Find where the given text appears and provide that cell's center as [x, y] coordinate. 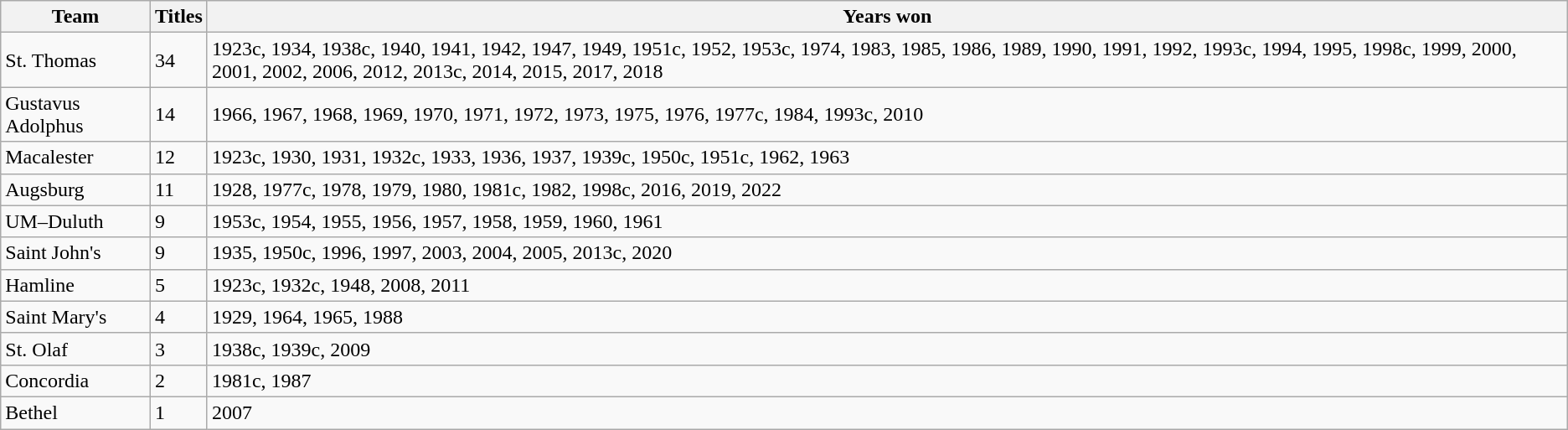
UM–Duluth [75, 221]
1923c, 1930, 1931, 1932c, 1933, 1936, 1937, 1939c, 1950c, 1951c, 1962, 1963 [887, 158]
1 [178, 412]
Saint Mary's [75, 317]
Years won [887, 17]
Team [75, 17]
Gustavus Adolphus [75, 114]
1966, 1967, 1968, 1969, 1970, 1971, 1972, 1973, 1975, 1976, 1977c, 1984, 1993c, 2010 [887, 114]
Titles [178, 17]
Saint John's [75, 253]
34 [178, 60]
11 [178, 189]
Augsburg [75, 189]
Macalester [75, 158]
Concordia [75, 381]
14 [178, 114]
Hamline [75, 285]
1953c, 1954, 1955, 1956, 1957, 1958, 1959, 1960, 1961 [887, 221]
1935, 1950c, 1996, 1997, 2003, 2004, 2005, 2013c, 2020 [887, 253]
St. Olaf [75, 349]
Bethel [75, 412]
2007 [887, 412]
12 [178, 158]
1981c, 1987 [887, 381]
4 [178, 317]
1938c, 1939c, 2009 [887, 349]
1923c, 1932c, 1948, 2008, 2011 [887, 285]
1929, 1964, 1965, 1988 [887, 317]
5 [178, 285]
3 [178, 349]
St. Thomas [75, 60]
2 [178, 381]
1928, 1977c, 1978, 1979, 1980, 1981c, 1982, 1998c, 2016, 2019, 2022 [887, 189]
